For the text-containing cell, return its midpoint in (x, y) coordinate format. 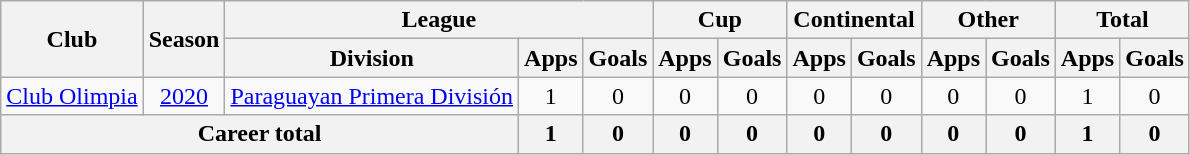
2020 (184, 96)
Career total (260, 134)
League (439, 20)
Paraguayan Primera División (372, 96)
Continental (854, 20)
Division (372, 58)
Season (184, 39)
Total (1122, 20)
Cup (720, 20)
Club Olimpia (72, 96)
Other (988, 20)
Club (72, 39)
